Search for the cell housing the specified text and yield its [x, y] center coordinate. 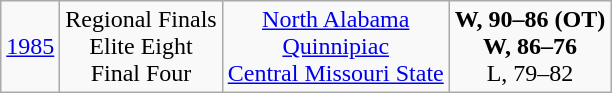
Regional FinalsElite EightFinal Four [141, 47]
North AlabamaQuinnipiacCentral Missouri State [336, 47]
1985 [30, 47]
W, 90–86 (OT)W, 86–76L, 79–82 [530, 47]
